Capture the cell that displays the provided text and extract its [x, y] central coordinate. 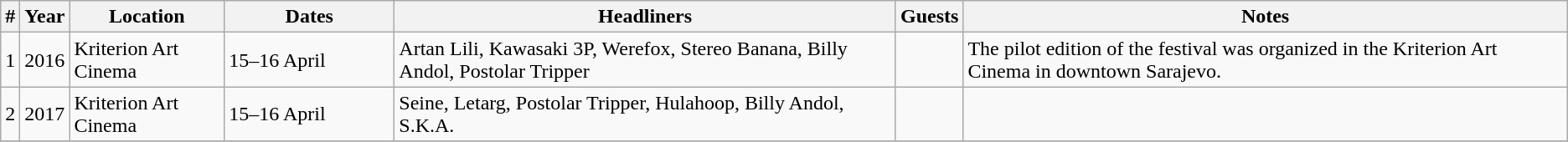
2016 [45, 60]
Dates [310, 17]
Location [147, 17]
Seine, Letarg, Postolar Tripper, Hulahoop, Billy Andol, S.K.A. [645, 114]
The pilot edition of the festival was organized in the Kriterion Art Cinema in downtown Sarajevo. [1265, 60]
2 [10, 114]
Guests [929, 17]
Headliners [645, 17]
Year [45, 17]
1 [10, 60]
Artan Lili, Kawasaki 3P, Werefox, Stereo Banana, Billy Andol, Postolar Tripper [645, 60]
Notes [1265, 17]
2017 [45, 114]
# [10, 17]
